Identify which cell holds the provided text, then report its (x, y) central coordinate. 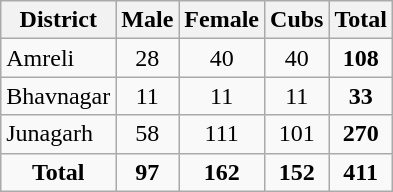
Junagarh (58, 134)
108 (361, 58)
162 (222, 172)
411 (361, 172)
Cubs (297, 20)
Female (222, 20)
Bhavnagar (58, 96)
Amreli (58, 58)
270 (361, 134)
101 (297, 134)
Male (148, 20)
97 (148, 172)
152 (297, 172)
58 (148, 134)
111 (222, 134)
District (58, 20)
33 (361, 96)
28 (148, 58)
